Find where the given text appears and provide that cell's center as (x, y) coordinate. 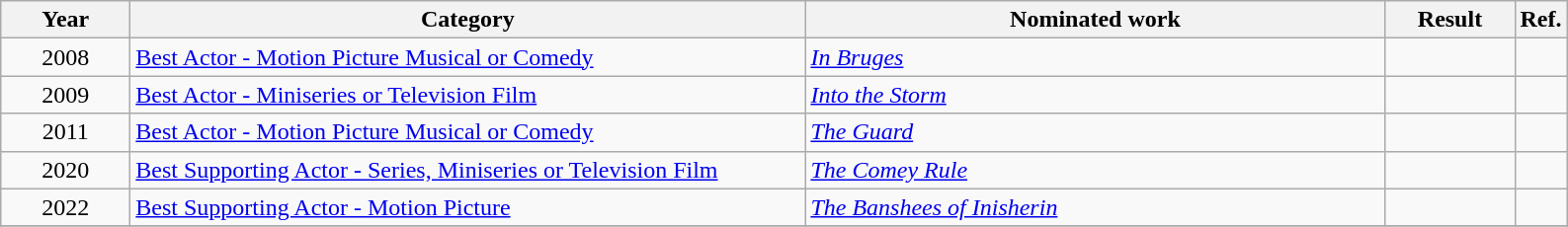
Year (65, 20)
The Banshees of Inisherin (1095, 207)
In Bruges (1095, 57)
Best Actor - Miniseries or Television Film (468, 95)
Best Supporting Actor - Motion Picture (468, 207)
The Guard (1095, 132)
Best Supporting Actor - Series, Miniseries or Television Film (468, 170)
Nominated work (1095, 20)
Into the Storm (1095, 95)
The Comey Rule (1095, 170)
2020 (65, 170)
2022 (65, 207)
Ref. (1541, 20)
Result (1450, 20)
Category (468, 20)
2008 (65, 57)
2011 (65, 132)
2009 (65, 95)
